Find where the given text appears and provide that cell's center as (x, y) coordinate. 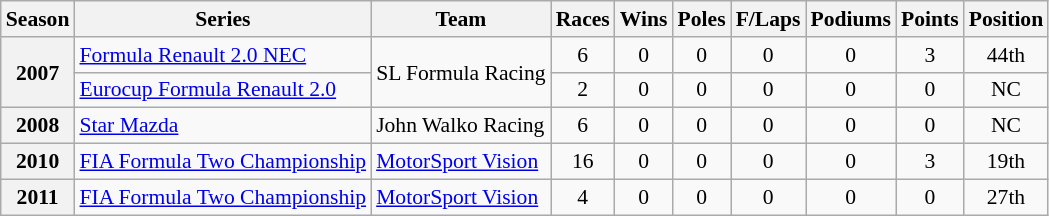
2 (583, 90)
4 (583, 197)
Poles (702, 19)
2010 (38, 162)
Podiums (852, 19)
F/Laps (768, 19)
Eurocup Formula Renault 2.0 (222, 90)
Points (930, 19)
2007 (38, 72)
19th (1006, 162)
Series (222, 19)
27th (1006, 197)
2008 (38, 126)
John Walko Racing (461, 126)
SL Formula Racing (461, 72)
Team (461, 19)
Wins (644, 19)
44th (1006, 55)
Races (583, 19)
Star Mazda (222, 126)
2011 (38, 197)
Position (1006, 19)
Season (38, 19)
16 (583, 162)
Formula Renault 2.0 NEC (222, 55)
